Detect which cell encompasses the target text, then output its [X, Y] center coordinate. 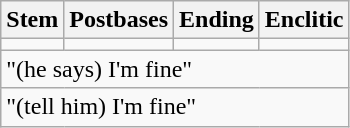
Ending [217, 20]
Postbases [119, 20]
Enclitic [304, 20]
Stem [32, 20]
"(tell him) I'm fine" [175, 107]
"(he says) I'm fine" [175, 69]
